Return the [x, y] coordinate for the center point of the cell that contains the specified text.  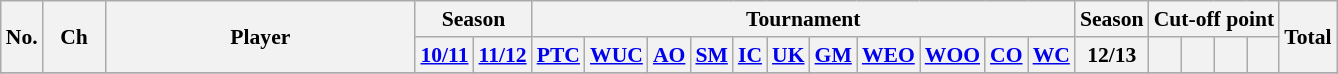
WOO [952, 55]
No. [22, 36]
Ch [74, 36]
Tournament [804, 19]
Player [260, 36]
AO [670, 55]
12/13 [1112, 55]
WC [1052, 55]
SM [712, 55]
10/11 [444, 55]
WUC [616, 55]
WEO [888, 55]
11/12 [503, 55]
CO [1006, 55]
Total [1308, 36]
Cut-off point [1214, 19]
PTC [558, 55]
IC [750, 55]
UK [788, 55]
GM [834, 55]
